Find where the given text appears and provide that cell's center as [X, Y] coordinate. 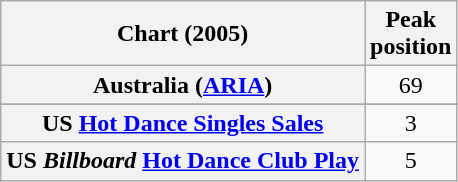
5 [411, 161]
US Billboard Hot Dance Club Play [183, 161]
Peakposition [411, 34]
3 [411, 123]
69 [411, 85]
US Hot Dance Singles Sales [183, 123]
Chart (2005) [183, 34]
Australia (ARIA) [183, 85]
